Identify which cell holds the provided text, then report its [X, Y] central coordinate. 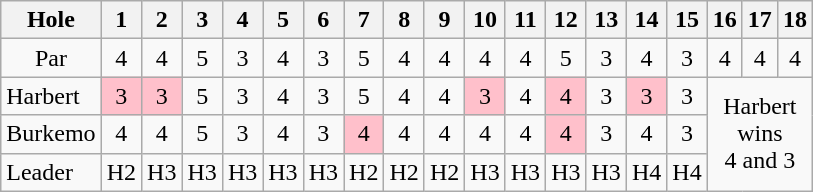
11 [525, 20]
Burkemo [51, 134]
2 [162, 20]
6 [323, 20]
9 [444, 20]
Leader [51, 172]
1 [121, 20]
16 [724, 20]
17 [760, 20]
Par [51, 58]
Harbertwins4 and 3 [760, 134]
7 [364, 20]
8 [404, 20]
18 [794, 20]
12 [566, 20]
10 [485, 20]
15 [687, 20]
Hole [51, 20]
14 [646, 20]
13 [606, 20]
Harbert [51, 96]
